Find where the given text appears and provide that cell's center as [X, Y] coordinate. 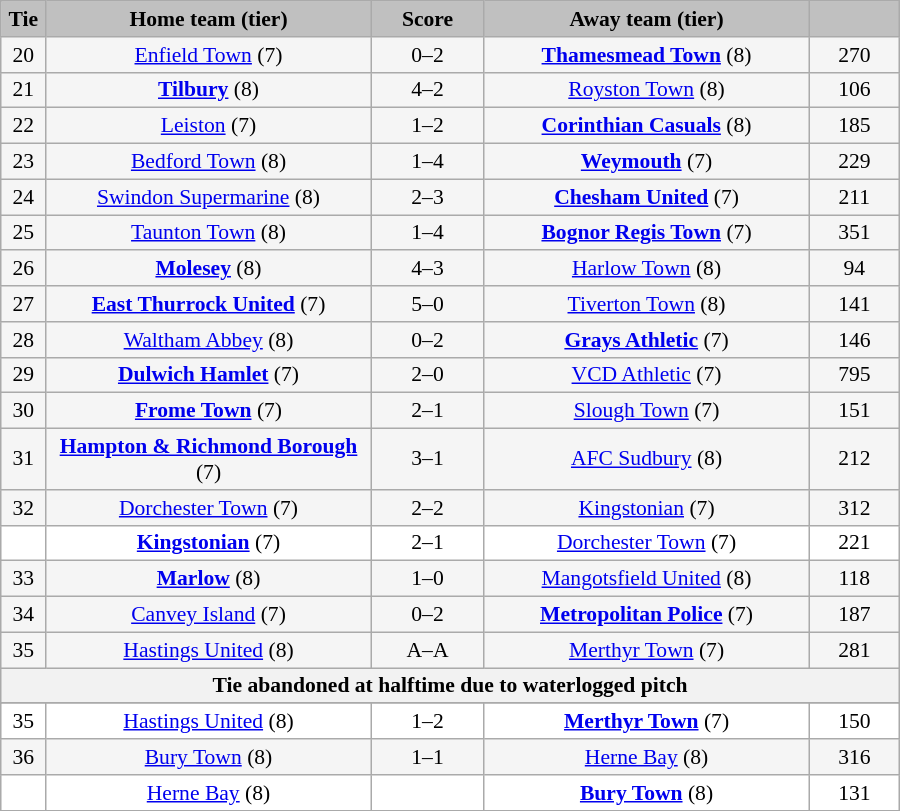
24 [24, 197]
4–2 [427, 90]
Swindon Supermarine (8) [209, 197]
146 [854, 340]
22 [24, 126]
2–3 [427, 197]
Molesey (8) [209, 269]
211 [854, 197]
30 [24, 411]
20 [24, 55]
3–1 [427, 460]
281 [854, 650]
23 [24, 162]
Score [427, 19]
East Thurrock United (7) [209, 304]
Tiverton Town (8) [647, 304]
Tie abandoned at halftime due to waterlogged pitch [450, 686]
A–A [427, 650]
141 [854, 304]
Harlow Town (8) [647, 269]
AFC Sudbury (8) [647, 460]
Home team (tier) [209, 19]
94 [854, 269]
25 [24, 233]
Enfield Town (7) [209, 55]
33 [24, 579]
Metropolitan Police (7) [647, 615]
29 [24, 375]
36 [24, 757]
795 [854, 375]
151 [854, 411]
Royston Town (8) [647, 90]
Thamesmead Town (8) [647, 55]
5–0 [427, 304]
Weymouth (7) [647, 162]
106 [854, 90]
351 [854, 233]
2–2 [427, 508]
Tie [24, 19]
21 [24, 90]
1–1 [427, 757]
Tilbury (8) [209, 90]
Bognor Regis Town (7) [647, 233]
4–3 [427, 269]
Slough Town (7) [647, 411]
Mangotsfield United (8) [647, 579]
Bedford Town (8) [209, 162]
Away team (tier) [647, 19]
Hampton & Richmond Borough (7) [209, 460]
27 [24, 304]
221 [854, 543]
1–0 [427, 579]
26 [24, 269]
Canvey Island (7) [209, 615]
VCD Athletic (7) [647, 375]
Waltham Abbey (8) [209, 340]
34 [24, 615]
2–0 [427, 375]
Corinthian Casuals (8) [647, 126]
212 [854, 460]
185 [854, 126]
150 [854, 722]
32 [24, 508]
312 [854, 508]
Frome Town (7) [209, 411]
316 [854, 757]
Chesham United (7) [647, 197]
Leiston (7) [209, 126]
229 [854, 162]
Dulwich Hamlet (7) [209, 375]
Grays Athletic (7) [647, 340]
187 [854, 615]
28 [24, 340]
Marlow (8) [209, 579]
31 [24, 460]
118 [854, 579]
270 [854, 55]
Taunton Town (8) [209, 233]
131 [854, 793]
